Capture the cell that displays the provided text and extract its [x, y] central coordinate. 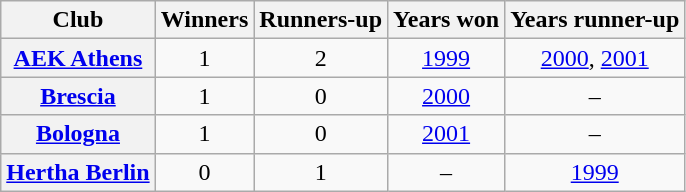
2000 [446, 96]
Bologna [78, 134]
AEK Athens [78, 58]
2001 [446, 134]
Runners-up [321, 20]
Years won [446, 20]
Brescia [78, 96]
2000, 2001 [595, 58]
Years runner-up [595, 20]
Winners [204, 20]
Hertha Berlin [78, 172]
Club [78, 20]
2 [321, 58]
